Scan for the cell matching the given text and deliver its (x, y) coordinate at center. 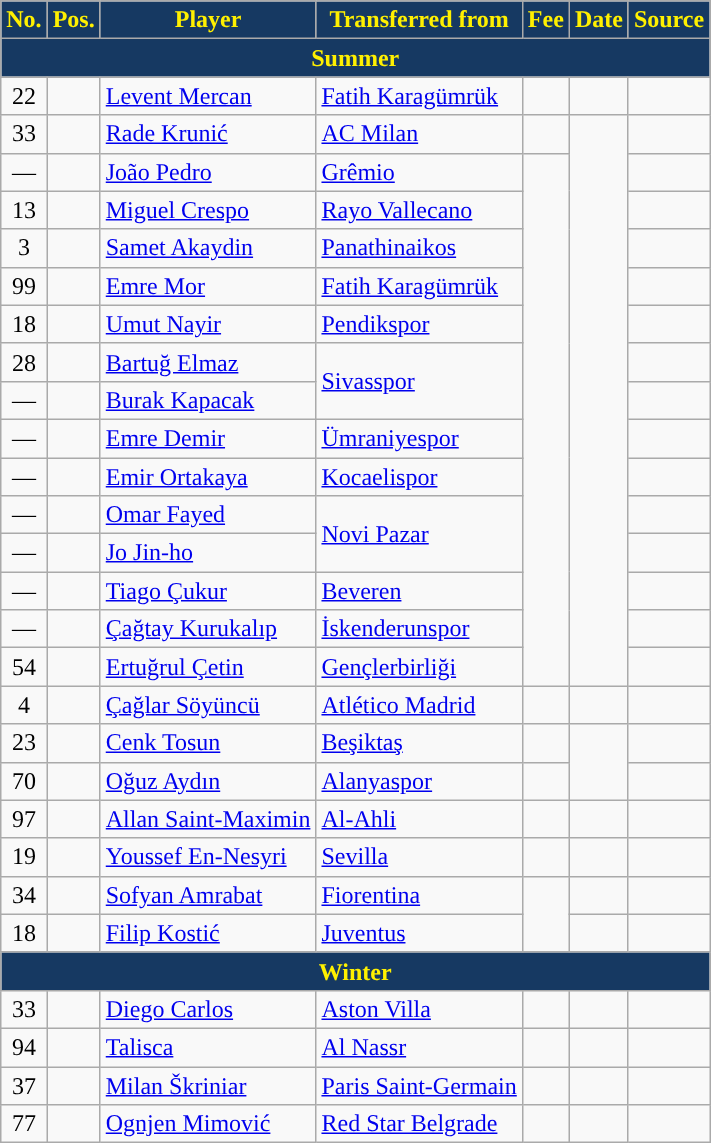
Cenk Tosun (208, 743)
Milan Škriniar (208, 1085)
34 (24, 895)
Diego Carlos (208, 1009)
Al-Ahli (419, 819)
Red Star Belgrade (419, 1124)
Burak Kapacak (208, 400)
Fee (546, 20)
Tiago Çukur (208, 591)
Jo Jin-ho (208, 553)
Miguel Crespo (208, 210)
Ertuğrul Çetin (208, 667)
Çağtay Kurukalıp (208, 629)
Rade Krunić (208, 134)
37 (24, 1085)
Gençlerbirliği (419, 667)
3 (24, 248)
77 (24, 1124)
Emre Demir (208, 438)
13 (24, 210)
Panathinaikos (419, 248)
Ognjen Mimović (208, 1124)
Winter (356, 971)
Allan Saint-Maximin (208, 819)
Samet Akaydin (208, 248)
Levent Mercan (208, 96)
Filip Kostić (208, 933)
İskenderunspor (419, 629)
Ümraniyespor (419, 438)
70 (24, 781)
Beşiktaş (419, 743)
No. (24, 20)
Atlético Madrid (419, 705)
Umut Nayir (208, 324)
Çağlar Söyüncü (208, 705)
Date (598, 20)
Beveren (419, 591)
Source (668, 20)
Al Nassr (419, 1047)
Kocaelispor (419, 477)
João Pedro (208, 172)
Rayo Vallecano (419, 210)
4 (24, 705)
19 (24, 857)
Transferred from (419, 20)
Aston Villa (419, 1009)
22 (24, 96)
54 (24, 667)
Sevilla (419, 857)
Youssef En-Nesyri (208, 857)
Pos. (74, 20)
Emir Ortakaya (208, 477)
23 (24, 743)
Fiorentina (419, 895)
99 (24, 286)
28 (24, 362)
Novi Pazar (419, 534)
Summer (356, 58)
Juventus (419, 933)
Omar Fayed (208, 515)
Alanyaspor (419, 781)
Pendikspor (419, 324)
Talisca (208, 1047)
AC Milan (419, 134)
Sofyan Amrabat (208, 895)
Paris Saint-Germain (419, 1085)
Sivasspor (419, 381)
94 (24, 1047)
Grêmio (419, 172)
Emre Mor (208, 286)
Oğuz Aydın (208, 781)
97 (24, 819)
Player (208, 20)
Bartuğ Elmaz (208, 362)
